Search for the cell housing the specified text and yield its [x, y] center coordinate. 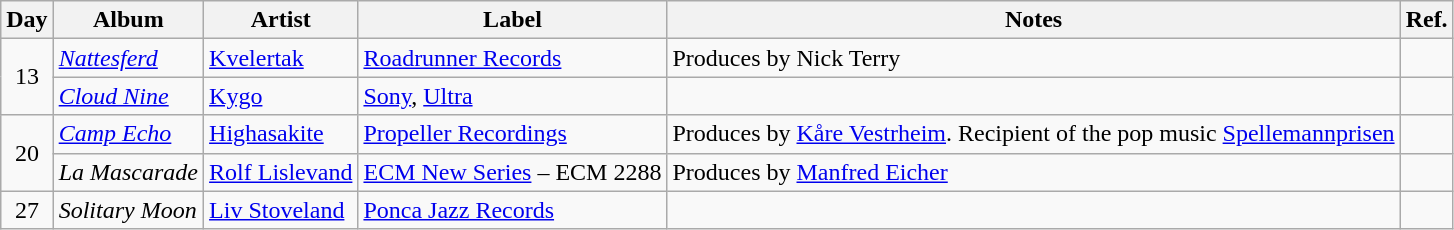
Produces by Manfred Eicher [1034, 172]
Day [27, 20]
Rolf Lislevand [281, 172]
27 [27, 210]
20 [27, 153]
Camp Echo [128, 134]
Roadrunner Records [512, 58]
Notes [1034, 20]
Cloud Nine [128, 96]
ECM New Series – ECM 2288 [512, 172]
Label [512, 20]
Nattesferd [128, 58]
Produces by Kåre Vestrheim. Recipient of the pop music Spellemannprisen [1034, 134]
Artist [281, 20]
Liv Stoveland [281, 210]
13 [27, 77]
Highasakite [281, 134]
Solitary Moon [128, 210]
Album [128, 20]
Propeller Recordings [512, 134]
Ponca Jazz Records [512, 210]
Kvelertak [281, 58]
Kygo [281, 96]
La Mascarade [128, 172]
Produces by Nick Terry [1034, 58]
Ref. [1426, 20]
Sony, Ultra [512, 96]
